Pinpoint the cell where the given text exists, returning its (x, y) midpoint coordinate. 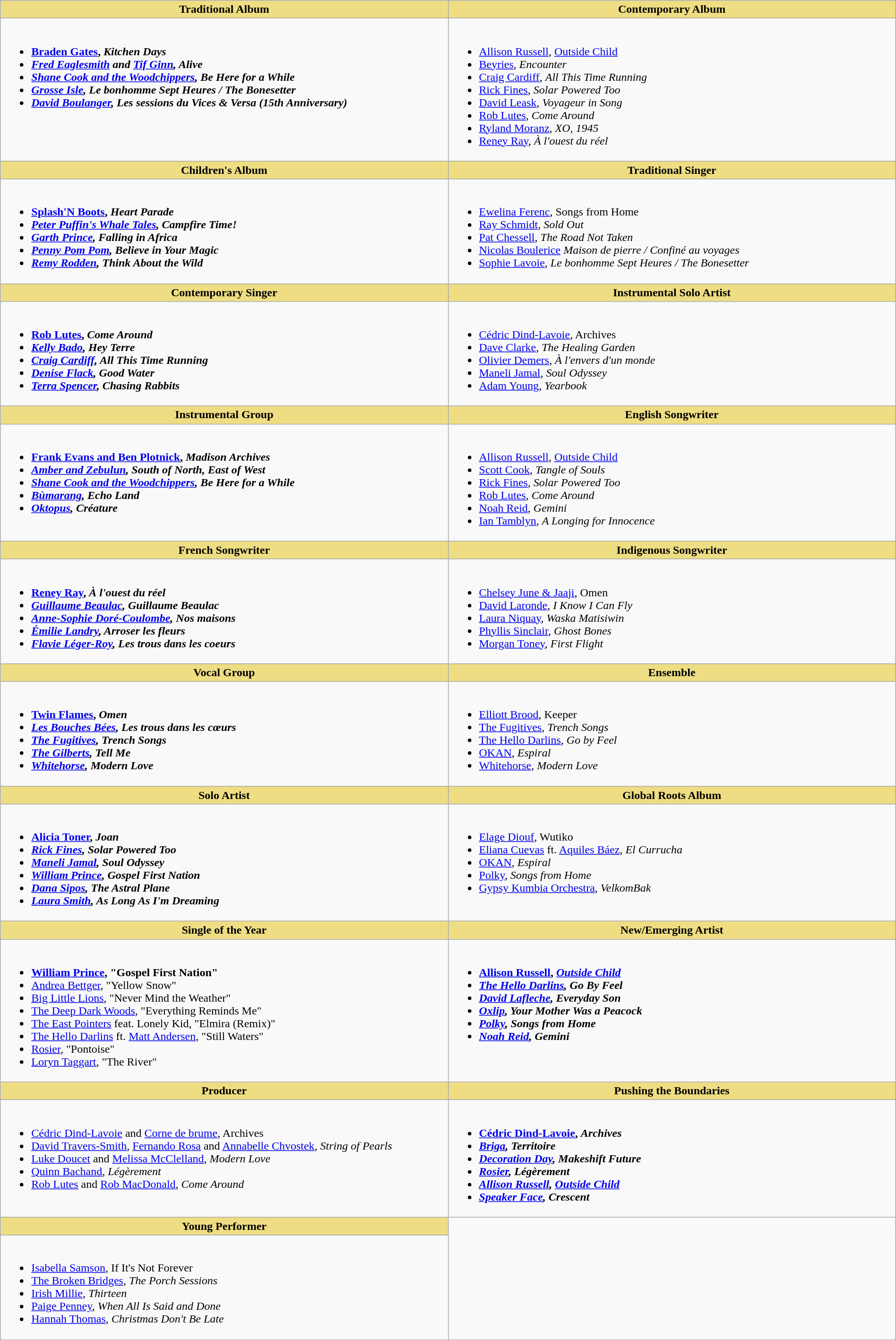
Instrumental Solo Artist (672, 292)
Cédric Dind-Lavoie, ArchivesBriga, TerritoireDecoration Day, Makeshift FutureRosier, LégèrementAllison Russell, Outside ChildSpeaker Face, Crescent (672, 1159)
Children's Album (224, 170)
Instrumental Group (224, 415)
Producer (224, 1091)
Chelsey June & Jaaji, OmenDavid Laronde, I Know I Can FlyLaura Niquay, Waska MatisiwinPhyllis Sinclair, Ghost BonesMorgan Toney, First Flight (672, 611)
Young Performer (224, 1226)
Contemporary Album (672, 9)
Solo Artist (224, 795)
Global Roots Album (672, 795)
Pushing the Boundaries (672, 1091)
Single of the Year (224, 930)
Elage Diouf, WutikoEliana Cuevas ft. Aquiles Báez, El CurruchaOKAN, EspiralPolky, Songs from HomeGypsy Kumbia Orchestra, VelkomBak (672, 863)
Elliott Brood, KeeperThe Fugitives, Trench SongsThe Hello Darlins, Go by FeelOKAN, EspiralWhitehorse, Modern Love (672, 733)
Cédric Dind-Lavoie, ArchivesDave Clarke, The Healing GardenOlivier Demers, À l'envers d'un mondeManeli Jamal, Soul OdysseyAdam Young, Yearbook (672, 353)
French Songwriter (224, 550)
Rob Lutes, Come AroundKelly Bado, Hey TerreCraig Cardiff, All This Time RunningDenise Flack, Good WaterTerra Spencer, Chasing Rabbits (224, 353)
Ensemble (672, 672)
New/Emerging Artist (672, 930)
Indigenous Songwriter (672, 550)
Vocal Group (224, 672)
Traditional Album (224, 9)
Traditional Singer (672, 170)
Twin Flames, OmenLes Bouches Bées, Les trous dans les cœursThe Fugitives, Trench SongsThe Gilberts, Tell MeWhitehorse, Modern Love (224, 733)
English Songwriter (672, 415)
Contemporary Singer (224, 292)
